For the text-containing cell, return its midpoint in (X, Y) coordinate format. 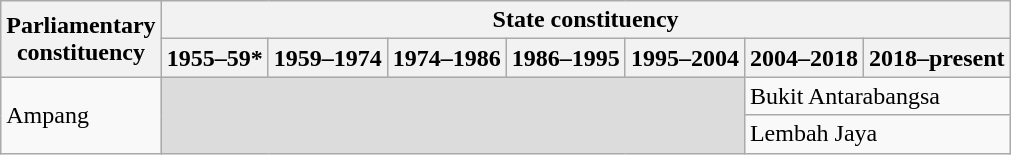
Ampang (81, 115)
1986–1995 (566, 58)
1955–59* (214, 58)
Bukit Antarabangsa (877, 96)
Parliamentaryconstituency (81, 39)
1974–1986 (446, 58)
2018–present (936, 58)
2004–2018 (804, 58)
1995–2004 (684, 58)
State constituency (586, 20)
Lembah Jaya (877, 134)
1959–1974 (328, 58)
